Search for the cell housing the specified text and yield its (X, Y) center coordinate. 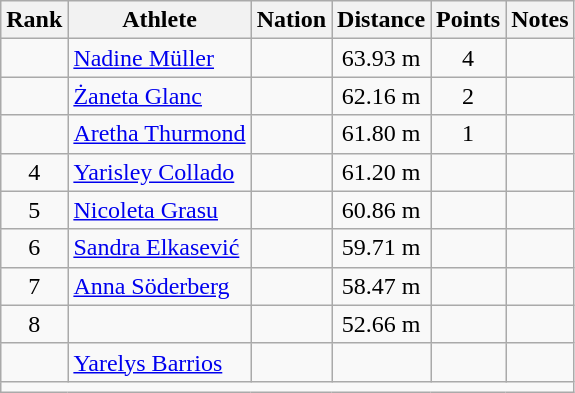
Points (468, 20)
5 (34, 210)
Nation (291, 20)
59.71 m (382, 248)
Distance (382, 20)
Nadine Müller (160, 58)
61.80 m (382, 134)
61.20 m (382, 172)
52.66 m (382, 324)
2 (468, 96)
60.86 m (382, 210)
7 (34, 286)
1 (468, 134)
6 (34, 248)
62.16 m (382, 96)
Aretha Thurmond (160, 134)
63.93 m (382, 58)
8 (34, 324)
Yarisley Collado (160, 172)
Notes (540, 20)
Rank (34, 20)
Athlete (160, 20)
Sandra Elkasević (160, 248)
Żaneta Glanc (160, 96)
Nicoleta Grasu (160, 210)
Yarelys Barrios (160, 362)
58.47 m (382, 286)
Anna Söderberg (160, 286)
